From the cell containing the given text, extract its center point as (x, y) coordinate. 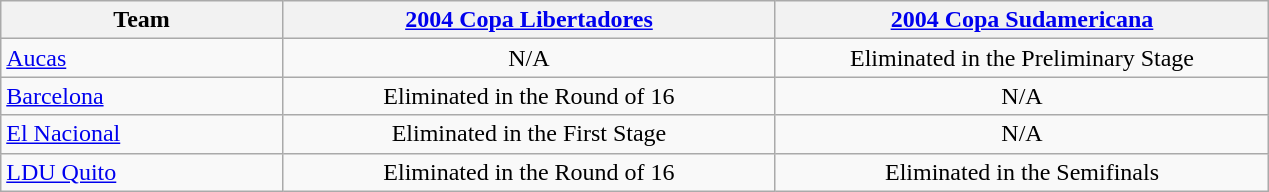
El Nacional (142, 134)
2004 Copa Sudamericana (1022, 20)
Barcelona (142, 96)
2004 Copa Libertadores (528, 20)
Aucas (142, 58)
Eliminated in the First Stage (528, 134)
Team (142, 20)
Eliminated in the Preliminary Stage (1022, 58)
LDU Quito (142, 172)
Eliminated in the Semifinals (1022, 172)
